Extract the (X, Y) coordinate from the center of the cell holding the provided text.  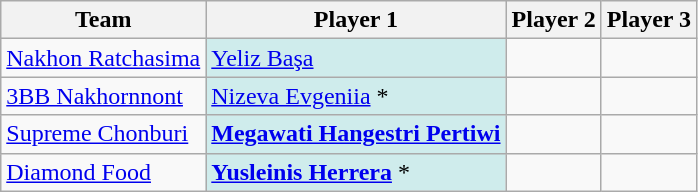
Nakhon Ratchasima (104, 58)
Yusleinis Herrera * (356, 172)
Nizeva Evgeniia * (356, 96)
Player 1 (356, 20)
Supreme Chonburi (104, 134)
Player 3 (648, 20)
3BB Nakhornnont (104, 96)
Player 2 (554, 20)
Team (104, 20)
Yeliz Başa (356, 58)
Megawati Hangestri Pertiwi (356, 134)
Diamond Food (104, 172)
